Locate the cell with the specified text and output its [X, Y] center coordinate. 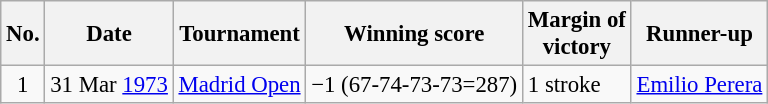
−1 (67-74-73-73=287) [414, 85]
Winning score [414, 34]
1 [23, 85]
Emilio Perera [699, 85]
Madrid Open [240, 85]
Runner-up [699, 34]
No. [23, 34]
Margin ofvictory [576, 34]
Tournament [240, 34]
1 stroke [576, 85]
31 Mar 1973 [109, 85]
Date [109, 34]
